Capture the cell that displays the provided text and extract its [X, Y] central coordinate. 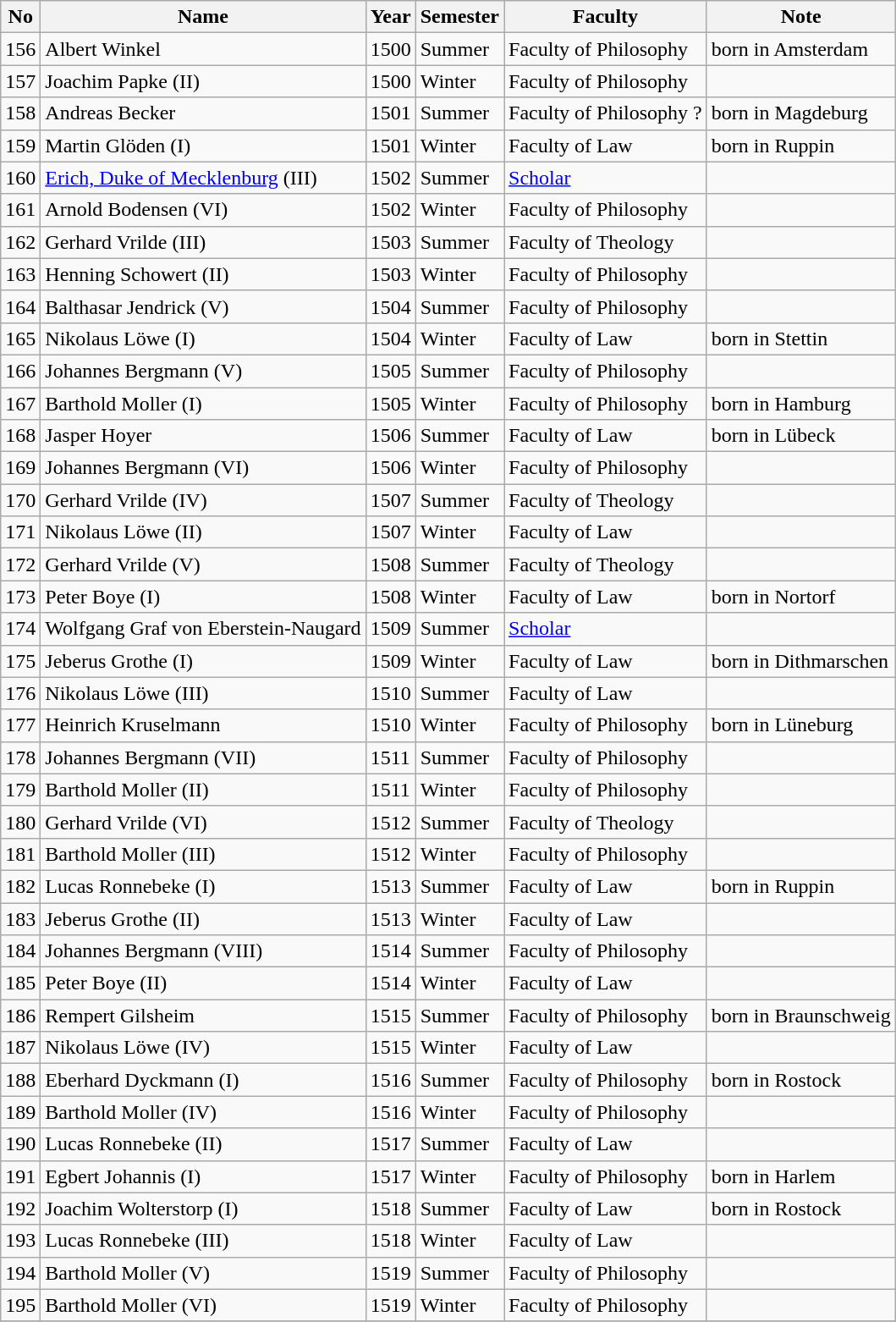
born in Dithmarschen [800, 661]
174 [20, 629]
170 [20, 500]
159 [20, 146]
168 [20, 436]
Faculty of Philosophy ? [606, 113]
Lucas Ronnebeke (I) [203, 886]
191 [20, 1176]
169 [20, 468]
Name [203, 17]
Johannes Bergmann (VI) [203, 468]
Gerhard Vrilde (VI) [203, 822]
Peter Boye (I) [203, 597]
Albert Winkel [203, 49]
Gerhard Vrilde (III) [203, 242]
156 [20, 49]
185 [20, 983]
born in Lüneburg [800, 725]
181 [20, 854]
Year [391, 17]
Johannes Bergmann (VII) [203, 757]
158 [20, 113]
177 [20, 725]
Eberhard Dyckmann (I) [203, 1080]
161 [20, 210]
182 [20, 886]
Barthold Moller (IV) [203, 1112]
Martin Glöden (I) [203, 146]
164 [20, 306]
born in Harlem [800, 1176]
Jasper Hoyer [203, 436]
born in Lübeck [800, 436]
Wolfgang Graf von Eberstein-Naugard [203, 629]
167 [20, 404]
166 [20, 371]
179 [20, 790]
Peter Boye (II) [203, 983]
176 [20, 693]
Johannes Bergmann (V) [203, 371]
171 [20, 532]
187 [20, 1048]
Joachim Wolterstorp (I) [203, 1209]
Barthold Moller (III) [203, 854]
190 [20, 1144]
Gerhard Vrilde (V) [203, 565]
160 [20, 178]
195 [20, 1305]
Lucas Ronnebeke (II) [203, 1144]
Balthasar Jendrick (V) [203, 306]
Arnold Bodensen (VI) [203, 210]
183 [20, 918]
Egbert Johannis (I) [203, 1176]
Nikolaus Löwe (IV) [203, 1048]
Jeberus Grothe (I) [203, 661]
157 [20, 81]
180 [20, 822]
Nikolaus Löwe (III) [203, 693]
Andreas Becker [203, 113]
173 [20, 597]
born in Braunschweig [800, 1016]
Semester [459, 17]
189 [20, 1112]
172 [20, 565]
162 [20, 242]
178 [20, 757]
Heinrich Kruselmann [203, 725]
163 [20, 274]
born in Stettin [800, 339]
Gerhard Vrilde (IV) [203, 500]
born in Amsterdam [800, 49]
Barthold Moller (VI) [203, 1305]
188 [20, 1080]
165 [20, 339]
born in Magdeburg [800, 113]
Johannes Bergmann (VIII) [203, 951]
Jeberus Grothe (II) [203, 918]
Erich, Duke of Mecklenburg (III) [203, 178]
184 [20, 951]
Nikolaus Löwe (I) [203, 339]
Nikolaus Löwe (II) [203, 532]
Note [800, 17]
Barthold Moller (V) [203, 1273]
born in Nortorf [800, 597]
Faculty [606, 17]
Barthold Moller (II) [203, 790]
born in Hamburg [800, 404]
175 [20, 661]
Rempert Gilsheim [203, 1016]
Barthold Moller (I) [203, 404]
No [20, 17]
192 [20, 1209]
Joachim Papke (II) [203, 81]
Henning Schowert (II) [203, 274]
194 [20, 1273]
Lucas Ronnebeke (III) [203, 1241]
193 [20, 1241]
186 [20, 1016]
